Find where the given text appears and provide that cell's center as (X, Y) coordinate. 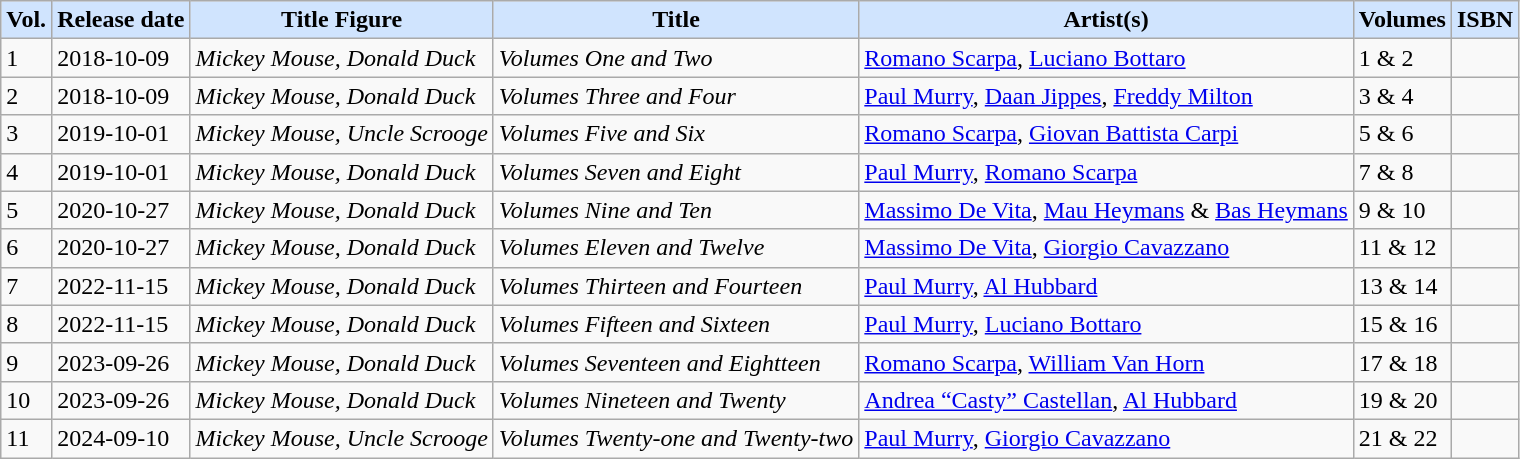
Volumes Five and Six (676, 134)
8 (26, 324)
5 (26, 210)
11 & 12 (1402, 248)
Paul Murry, Daan Jippes, Freddy Milton (1106, 96)
7 & 8 (1402, 172)
ISBN (1484, 20)
Volumes One and Two (676, 58)
7 (26, 286)
9 & 10 (1402, 210)
Andrea “Casty” Castellan, Al Hubbard (1106, 400)
3 (26, 134)
19 & 20 (1402, 400)
Volumes Twenty-one and Twenty-two (676, 438)
Vol. (26, 20)
Volumes Seventeen and Eightteen (676, 362)
Title (676, 20)
Paul Murry, Luciano Bottaro (1106, 324)
Release date (121, 20)
Volumes Nine and Ten (676, 210)
Title Figure (342, 20)
Paul Murry, Romano Scarpa (1106, 172)
17 & 18 (1402, 362)
5 & 6 (1402, 134)
3 & 4 (1402, 96)
Paul Murry, Al Hubbard (1106, 286)
4 (26, 172)
2 (26, 96)
Volumes Nineteen and Twenty (676, 400)
Volumes Eleven and Twelve (676, 248)
9 (26, 362)
Paul Murry, Giorgio Cavazzano (1106, 438)
6 (26, 248)
Romano Scarpa, William Van Horn (1106, 362)
Artist(s) (1106, 20)
2024-09-10 (121, 438)
Volumes Three and Four (676, 96)
1 (26, 58)
11 (26, 438)
Massimo De Vita, Giorgio Cavazzano (1106, 248)
10 (26, 400)
Romano Scarpa, Giovan Battista Carpi (1106, 134)
13 & 14 (1402, 286)
Massimo De Vita, Mau Heymans & Bas Heymans (1106, 210)
Volumes (1402, 20)
Volumes Thirteen and Fourteen (676, 286)
15 & 16 (1402, 324)
1 & 2 (1402, 58)
Romano Scarpa, Luciano Bottaro (1106, 58)
21 & 22 (1402, 438)
Volumes Seven and Eight (676, 172)
Volumes Fifteen and Sixteen (676, 324)
